Output the (x, y) coordinate of the center of the cell containing the given text.  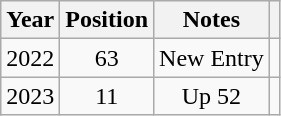
2022 (30, 58)
2023 (30, 96)
63 (107, 58)
11 (107, 96)
Up 52 (212, 96)
Year (30, 20)
New Entry (212, 58)
Notes (212, 20)
Position (107, 20)
